Determine the (x, y) coordinate at the center of the cell enclosing the given text.  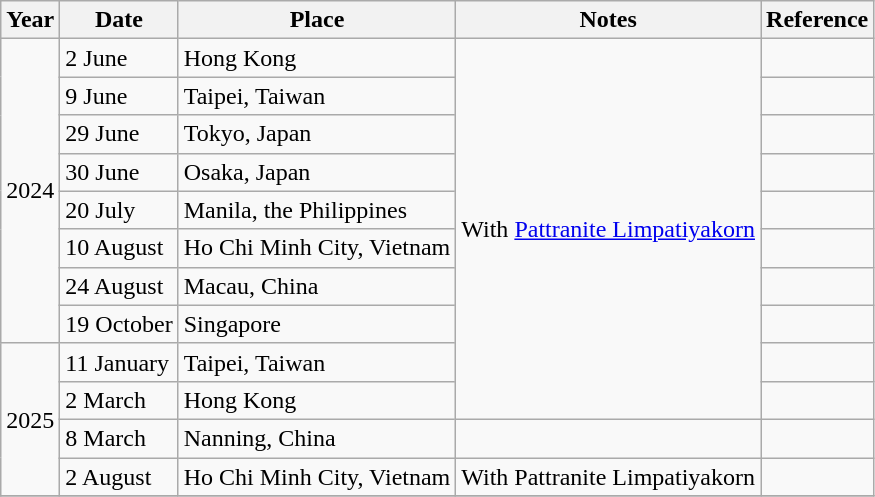
Singapore (317, 324)
2 March (119, 400)
Osaka, Japan (317, 172)
2025 (30, 419)
9 June (119, 96)
Date (119, 20)
Place (317, 20)
Notes (608, 20)
30 June (119, 172)
20 July (119, 210)
10 August (119, 248)
Tokyo, Japan (317, 134)
29 June (119, 134)
Manila, the Philippines (317, 210)
11 January (119, 362)
2 August (119, 477)
2024 (30, 191)
Macau, China (317, 286)
24 August (119, 286)
8 March (119, 438)
Nanning, China (317, 438)
2 June (119, 58)
Year (30, 20)
Reference (818, 20)
19 October (119, 324)
